Locate the cell with the specified text and output its [x, y] center coordinate. 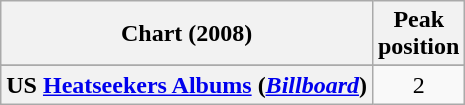
Peak position [418, 34]
2 [418, 85]
Chart (2008) [187, 34]
US Heatseekers Albums (Billboard) [187, 85]
